Identify which cell holds the provided text, then report its (X, Y) central coordinate. 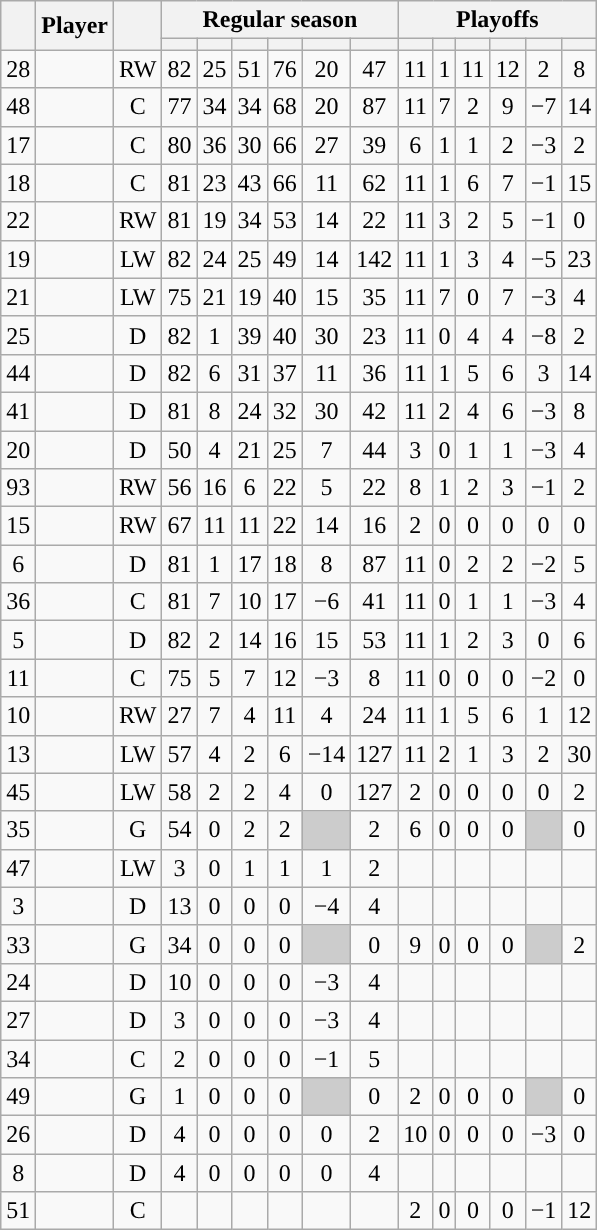
76 (284, 69)
54 (180, 830)
45 (18, 792)
142 (374, 259)
Regular season (280, 20)
−8 (544, 335)
93 (18, 488)
33 (18, 944)
56 (180, 488)
−6 (326, 602)
42 (374, 411)
43 (250, 183)
80 (180, 145)
−4 (326, 906)
Playoffs (498, 20)
62 (374, 183)
50 (180, 449)
31 (250, 373)
48 (18, 107)
37 (284, 373)
26 (18, 1135)
28 (18, 69)
−5 (544, 259)
77 (180, 107)
58 (180, 792)
68 (284, 107)
−7 (544, 107)
−14 (326, 754)
57 (180, 754)
67 (180, 526)
Player (75, 26)
32 (284, 411)
